Detect which cell encompasses the target text, then output its (X, Y) center coordinate. 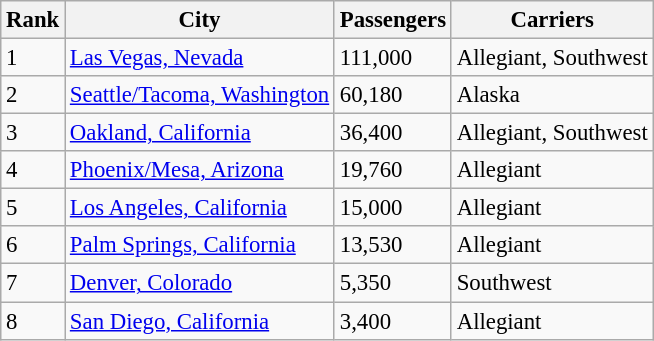
Denver, Colorado (200, 283)
13,530 (392, 245)
36,400 (392, 133)
7 (33, 283)
Carriers (552, 20)
San Diego, California (200, 321)
Rank (33, 20)
4 (33, 170)
Los Angeles, California (200, 208)
Alaska (552, 95)
Las Vegas, Nevada (200, 58)
Phoenix/Mesa, Arizona (200, 170)
5 (33, 208)
111,000 (392, 58)
2 (33, 95)
1 (33, 58)
60,180 (392, 95)
5,350 (392, 283)
Passengers (392, 20)
Seattle/Tacoma, Washington (200, 95)
15,000 (392, 208)
Southwest (552, 283)
Oakland, California (200, 133)
6 (33, 245)
19,760 (392, 170)
8 (33, 321)
Palm Springs, California (200, 245)
City (200, 20)
3,400 (392, 321)
3 (33, 133)
